From the cell containing the given text, extract its center point as [x, y] coordinate. 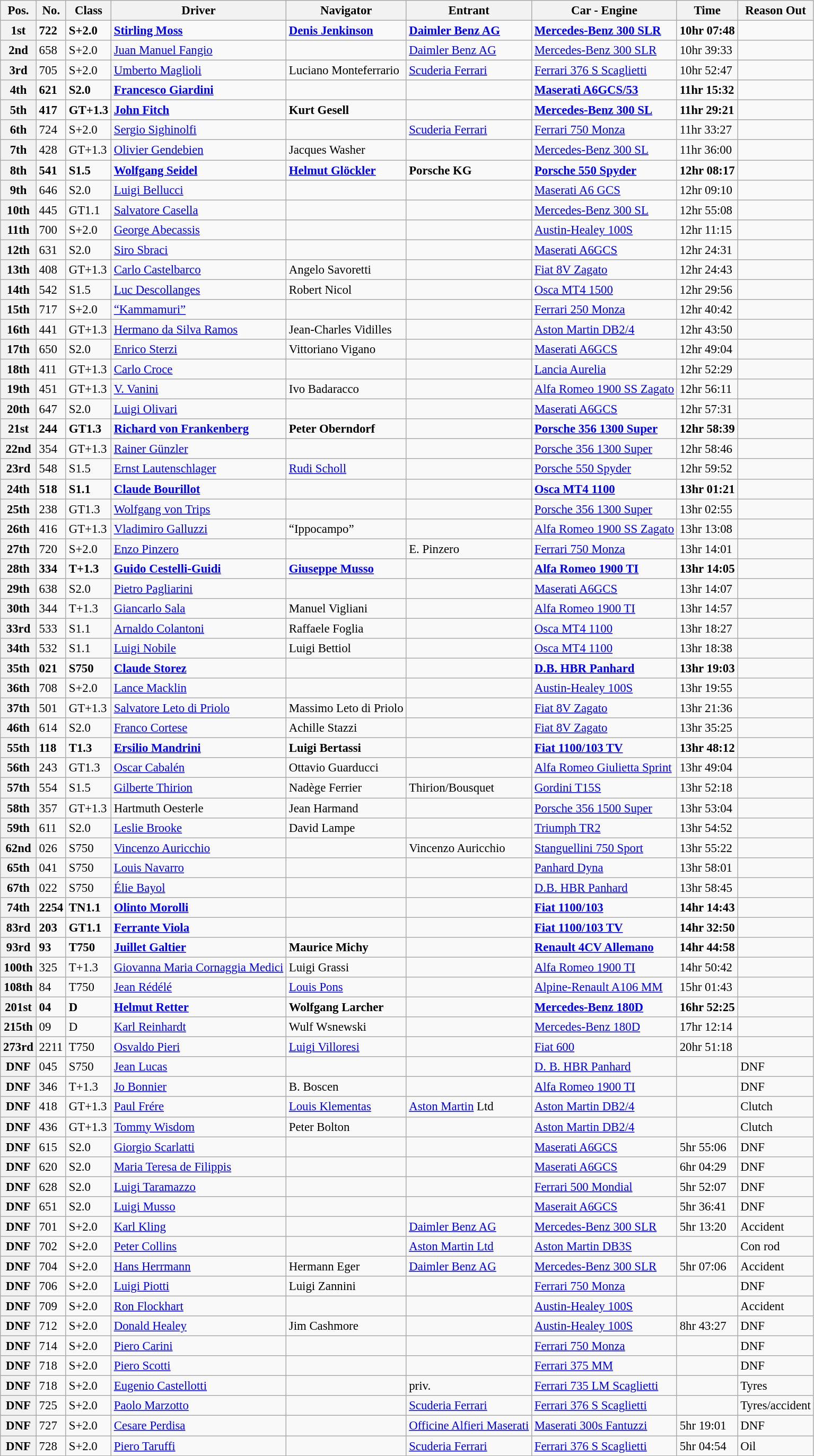
Driver [198, 11]
37th [19, 708]
13hr 49:04 [707, 768]
728 [51, 1446]
714 [51, 1346]
Louis Pons [346, 987]
Ferrari 375 MM [605, 1366]
Osvaldo Pieri [198, 1047]
Wolfgang Larcher [346, 1007]
12hr 24:43 [707, 270]
13hr 13:08 [707, 529]
George Abecassis [198, 230]
Massimo Leto di Priolo [346, 708]
Luigi Piotti [198, 1286]
244 [51, 429]
5hr 13:20 [707, 1226]
325 [51, 967]
Enzo Pinzero [198, 549]
17hr 12:14 [707, 1027]
11hr 36:00 [707, 150]
708 [51, 688]
Carlo Castelbarco [198, 270]
12hr 57:31 [707, 409]
16hr 52:25 [707, 1007]
84 [51, 987]
priv. [469, 1386]
Osca MT4 1500 [605, 290]
Alfa Romeo Giulietta Sprint [605, 768]
Maserati A6GCS/53 [605, 90]
2nd [19, 50]
Renault 4CV Allemano [605, 948]
Olivier Gendebien [198, 150]
Gordini T15S [605, 788]
12hr 56:11 [707, 389]
Tyres [775, 1386]
Maserati 300s Fantuzzi [605, 1426]
Ron Flockhart [198, 1306]
55th [19, 748]
Louis Klementas [346, 1107]
13hr 14:01 [707, 549]
Ersilio Mandrini [198, 748]
20th [19, 409]
No. [51, 11]
408 [51, 270]
12hr 29:56 [707, 290]
29th [19, 589]
346 [51, 1087]
2211 [51, 1047]
12th [19, 250]
Siro Sbraci [198, 250]
Karl Kling [198, 1226]
17th [19, 349]
5hr 36:41 [707, 1207]
611 [51, 828]
Maserati A6 GCS [605, 190]
65th [19, 867]
1st [19, 31]
24th [19, 489]
93rd [19, 948]
5hr 04:54 [707, 1446]
Class [88, 11]
554 [51, 788]
30th [19, 609]
Franco Cortese [198, 728]
Luigi Zannini [346, 1286]
725 [51, 1406]
646 [51, 190]
Paolo Marzotto [198, 1406]
Fiat 600 [605, 1047]
12hr 58:39 [707, 429]
Pietro Pagliarini [198, 589]
Ferrante Viola [198, 927]
35th [19, 669]
13hr 14:07 [707, 589]
647 [51, 409]
13hr 53:04 [707, 808]
11th [19, 230]
717 [51, 310]
11hr 15:32 [707, 90]
Stanguellini 750 Sport [605, 848]
Con rod [775, 1247]
712 [51, 1326]
614 [51, 728]
354 [51, 449]
34th [19, 648]
Lance Macklin [198, 688]
Denis Jenkinson [346, 31]
13hr 18:38 [707, 648]
533 [51, 628]
541 [51, 170]
Oscar Cabalén [198, 768]
Luigi Musso [198, 1207]
Tyres/accident [775, 1406]
709 [51, 1306]
Ernst Lautenschlager [198, 469]
615 [51, 1147]
411 [51, 370]
Manuel Vigliani [346, 609]
13hr 18:27 [707, 628]
46th [19, 728]
33rd [19, 628]
Louis Navarro [198, 867]
Oil [775, 1446]
621 [51, 90]
Arnaldo Colantoni [198, 628]
022 [51, 888]
428 [51, 150]
658 [51, 50]
TN1.1 [88, 908]
Hermann Eger [346, 1266]
36th [19, 688]
706 [51, 1286]
548 [51, 469]
Kurt Gesell [346, 110]
045 [51, 1067]
3rd [19, 71]
8hr 43:27 [707, 1326]
357 [51, 808]
Panhard Dyna [605, 867]
19th [19, 389]
David Lampe [346, 828]
Nadège Ferrier [346, 788]
Reason Out [775, 11]
Luigi Nobile [198, 648]
13th [19, 270]
10hr 52:47 [707, 71]
Ferrari 735 LM Scaglietti [605, 1386]
12hr 59:52 [707, 469]
13hr 19:55 [707, 688]
13hr 14:05 [707, 569]
7th [19, 150]
203 [51, 927]
628 [51, 1187]
Angelo Savoretti [346, 270]
026 [51, 848]
Luigi Bettiol [346, 648]
04 [51, 1007]
722 [51, 31]
Jean Rédélé [198, 987]
13hr 19:03 [707, 669]
Guido Cestelli-Guidi [198, 569]
12hr 55:08 [707, 210]
Wulf Wsnewski [346, 1027]
Porsche KG [469, 170]
11hr 33:27 [707, 130]
Maurice Michy [346, 948]
Peter Bolton [346, 1127]
62nd [19, 848]
28th [19, 569]
501 [51, 708]
Umberto Maglioli [198, 71]
Luciano Monteferrario [346, 71]
118 [51, 748]
8th [19, 170]
13hr 02:55 [707, 509]
Time [707, 11]
13hr 01:21 [707, 489]
Peter Oberndorf [346, 429]
14hr 44:58 [707, 948]
Helmut Retter [198, 1007]
B. Boscen [346, 1087]
273rd [19, 1047]
T1.3 [88, 748]
Jean-Charles Vidilles [346, 329]
Hans Herrmann [198, 1266]
620 [51, 1166]
441 [51, 329]
Vladimiro Galluzzi [198, 529]
238 [51, 509]
724 [51, 130]
57th [19, 788]
56th [19, 768]
Porsche 356 1500 Super [605, 808]
416 [51, 529]
“Ippocampo” [346, 529]
12hr 08:17 [707, 170]
Navigator [346, 11]
215th [19, 1027]
Alpine-Renault A106 MM [605, 987]
Pos. [19, 11]
700 [51, 230]
542 [51, 290]
5hr 52:07 [707, 1187]
14th [19, 290]
Robert Nicol [346, 290]
Officine Alfieri Maserati [469, 1426]
445 [51, 210]
Luigi Villoresi [346, 1047]
Jim Cashmore [346, 1326]
2254 [51, 908]
John Fitch [198, 110]
Juan Manuel Fangio [198, 50]
6hr 04:29 [707, 1166]
5hr 55:06 [707, 1147]
Piero Scotti [198, 1366]
Wolfgang Seidel [198, 170]
100th [19, 967]
Donald Healey [198, 1326]
Tommy Wisdom [198, 1127]
20hr 51:18 [707, 1047]
14hr 32:50 [707, 927]
Francesco Giardini [198, 90]
18th [19, 370]
021 [51, 669]
Car - Engine [605, 11]
5hr 07:06 [707, 1266]
Carlo Croce [198, 370]
58th [19, 808]
10th [19, 210]
Olinto Morolli [198, 908]
727 [51, 1426]
“Kammamuri” [198, 310]
344 [51, 609]
Jean Lucas [198, 1067]
12hr 43:50 [707, 329]
Thirion/Bousquet [469, 788]
Leslie Brooke [198, 828]
Luigi Grassi [346, 967]
13hr 35:25 [707, 728]
Ferrari 500 Mondial [605, 1187]
Salvatore Leto di Priolo [198, 708]
Luigi Olivari [198, 409]
Jacques Washer [346, 150]
13hr 48:12 [707, 748]
16th [19, 329]
Maria Teresa de Filippis [198, 1166]
13hr 21:36 [707, 708]
Giorgio Scarlatti [198, 1147]
Jo Bonnier [198, 1087]
V. Vanini [198, 389]
25th [19, 509]
67th [19, 888]
Entrant [469, 11]
Hartmuth Oesterle [198, 808]
Ferrari 250 Monza [605, 310]
E. Pinzero [469, 549]
701 [51, 1226]
83rd [19, 927]
27th [19, 549]
15hr 01:43 [707, 987]
Élie Bayol [198, 888]
13hr 52:18 [707, 788]
Hermano da Silva Ramos [198, 329]
Rudi Scholl [346, 469]
Rainer Günzler [198, 449]
631 [51, 250]
14hr 50:42 [707, 967]
436 [51, 1127]
Jean Harmand [346, 808]
D. B. HBR Panhard [605, 1067]
Giuseppe Musso [346, 569]
Fiat 1100/103 [605, 908]
12hr 11:15 [707, 230]
Gilberte Thirion [198, 788]
13hr 54:52 [707, 828]
12hr 09:10 [707, 190]
Wolfgang von Trips [198, 509]
10hr 39:33 [707, 50]
Claude Storez [198, 669]
334 [51, 569]
Lancia Aurelia [605, 370]
13hr 58:45 [707, 888]
Raffaele Foglia [346, 628]
705 [51, 71]
Claude Bourillot [198, 489]
09 [51, 1027]
451 [51, 389]
Giovanna Maria Cornaggia Medici [198, 967]
702 [51, 1247]
Maserait A6GCS [605, 1207]
74th [19, 908]
Richard von Frankenberg [198, 429]
Luigi Bertassi [346, 748]
6th [19, 130]
Cesare Perdisa [198, 1426]
Karl Reinhardt [198, 1027]
Enrico Sterzi [198, 349]
Stirling Moss [198, 31]
Luigi Taramazzo [198, 1187]
4th [19, 90]
Ottavio Guarducci [346, 768]
13hr 55:22 [707, 848]
13hr 14:57 [707, 609]
21st [19, 429]
22nd [19, 449]
Luigi Bellucci [198, 190]
59th [19, 828]
Luc Descollanges [198, 290]
14hr 14:43 [707, 908]
Piero Taruffi [198, 1446]
5hr 19:01 [707, 1426]
243 [51, 768]
Giancarlo Sala [198, 609]
9th [19, 190]
720 [51, 549]
93 [51, 948]
518 [51, 489]
651 [51, 1207]
Helmut Glöckler [346, 170]
11hr 29:21 [707, 110]
12hr 52:29 [707, 370]
Piero Carini [198, 1346]
Sergio Sighinolfi [198, 130]
Salvatore Casella [198, 210]
Peter Collins [198, 1247]
Paul Frére [198, 1107]
Juillet Galtier [198, 948]
Triumph TR2 [605, 828]
417 [51, 110]
23rd [19, 469]
15th [19, 310]
Ivo Badaracco [346, 389]
12hr 40:42 [707, 310]
10hr 07:48 [707, 31]
532 [51, 648]
108th [19, 987]
201st [19, 1007]
26th [19, 529]
418 [51, 1107]
13hr 58:01 [707, 867]
Eugenio Castellotti [198, 1386]
12hr 49:04 [707, 349]
Vittoriano Vigano [346, 349]
12hr 24:31 [707, 250]
704 [51, 1266]
5th [19, 110]
041 [51, 867]
Aston Martin DB3S [605, 1247]
650 [51, 349]
Achille Stazzi [346, 728]
12hr 58:46 [707, 449]
638 [51, 589]
